Pinpoint the cell where the given text exists, returning its (X, Y) midpoint coordinate. 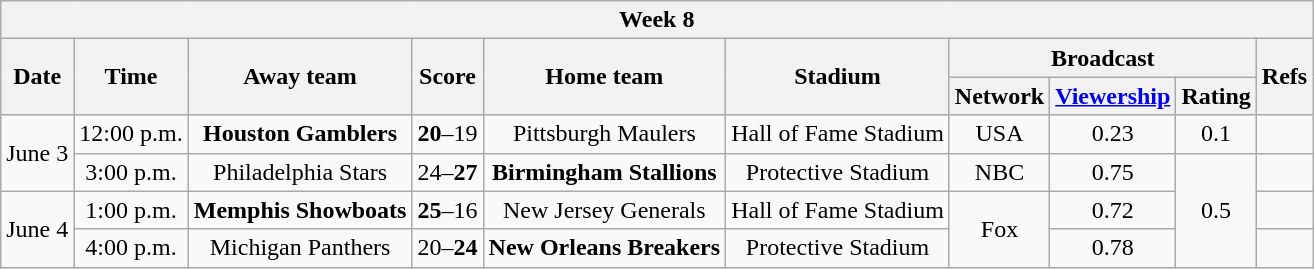
Date (38, 77)
25–16 (448, 210)
20–19 (448, 134)
NBC (999, 172)
20–24 (448, 248)
Week 8 (657, 20)
Houston Gamblers (300, 134)
Time (131, 77)
Away team (300, 77)
0.75 (1113, 172)
June 4 (38, 229)
Stadium (838, 77)
Network (999, 96)
0.78 (1113, 248)
0.23 (1113, 134)
Fox (999, 229)
New Jersey Generals (604, 210)
0.5 (1216, 210)
Viewership (1113, 96)
Rating (1216, 96)
Score (448, 77)
Refs (1284, 77)
June 3 (38, 153)
3:00 p.m. (131, 172)
Broadcast (1102, 58)
0.1 (1216, 134)
12:00 p.m. (131, 134)
New Orleans Breakers (604, 248)
24–27 (448, 172)
Michigan Panthers (300, 248)
4:00 p.m. (131, 248)
1:00 p.m. (131, 210)
USA (999, 134)
Birmingham Stallions (604, 172)
Home team (604, 77)
0.72 (1113, 210)
Philadelphia Stars (300, 172)
Pittsburgh Maulers (604, 134)
Memphis Showboats (300, 210)
